Scan for the cell matching the given text and deliver its (x, y) coordinate at center. 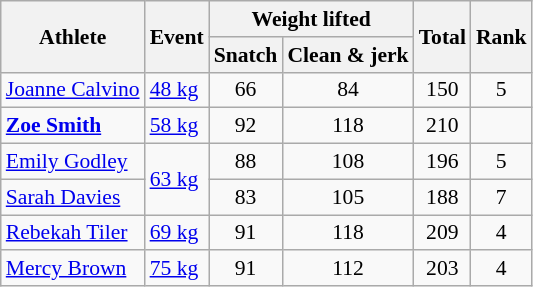
105 (348, 197)
Total (442, 36)
210 (442, 126)
203 (442, 269)
Joanne Calvino (73, 90)
Zoe Smith (73, 126)
75 kg (177, 269)
58 kg (177, 126)
Event (177, 36)
Emily Godley (73, 162)
63 kg (177, 180)
Clean & jerk (348, 55)
Mercy Brown (73, 269)
108 (348, 162)
Athlete (73, 36)
150 (442, 90)
188 (442, 197)
Rebekah Tiler (73, 233)
196 (442, 162)
7 (502, 197)
84 (348, 90)
Rank (502, 36)
83 (246, 197)
88 (246, 162)
66 (246, 90)
112 (348, 269)
Snatch (246, 55)
209 (442, 233)
92 (246, 126)
Weight lifted (312, 19)
Sarah Davies (73, 197)
69 kg (177, 233)
48 kg (177, 90)
